Pinpoint the cell where the given text exists, returning its (X, Y) midpoint coordinate. 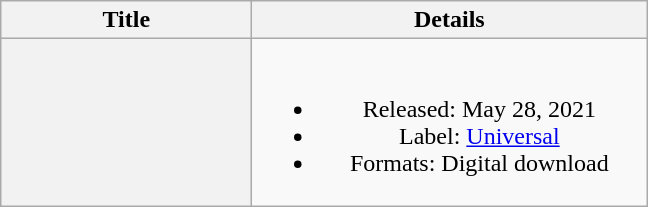
Title (126, 20)
Released: May 28, 2021Label: UniversalFormats: Digital download (450, 122)
Details (450, 20)
